Find where the given text appears and provide that cell's center as (X, Y) coordinate. 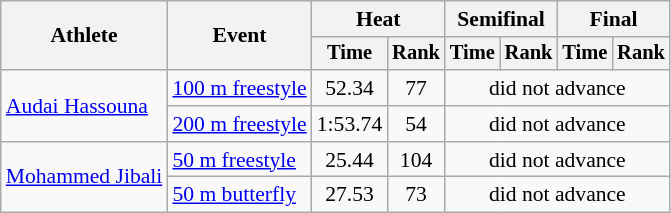
Audai Hassouna (84, 106)
Semifinal (501, 19)
54 (416, 124)
25.44 (350, 160)
200 m freestyle (239, 124)
73 (416, 195)
1:53.74 (350, 124)
Athlete (84, 36)
50 m butterfly (239, 195)
Mohammed Jibali (84, 178)
Heat (378, 19)
Final (613, 19)
Event (239, 36)
100 m freestyle (239, 88)
27.53 (350, 195)
52.34 (350, 88)
50 m freestyle (239, 160)
77 (416, 88)
104 (416, 160)
